Locate the cell with the specified text and output its (x, y) center coordinate. 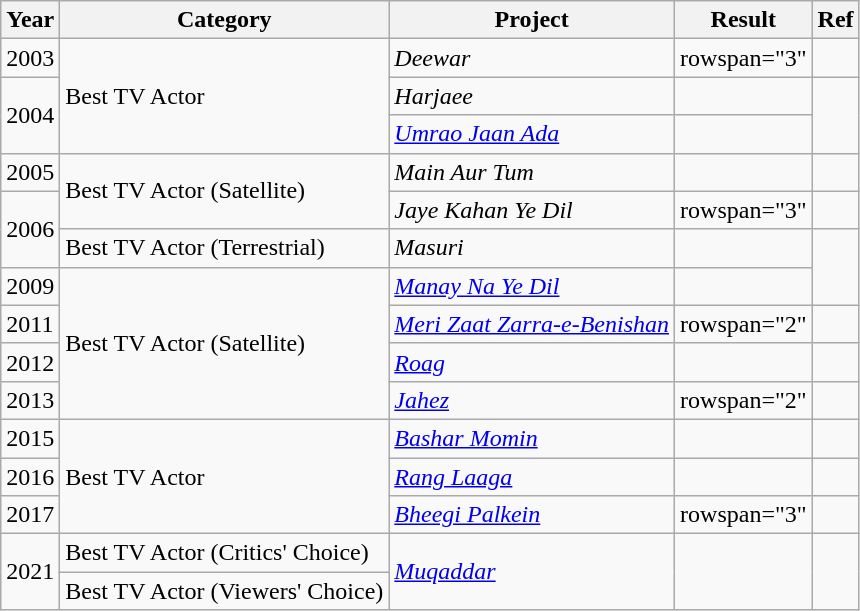
Ref (836, 20)
Harjaee (532, 96)
2016 (30, 477)
Deewar (532, 58)
2011 (30, 324)
2017 (30, 515)
Main Aur Tum (532, 172)
2021 (30, 572)
Best TV Actor (Critics' Choice) (224, 553)
Roag (532, 362)
2012 (30, 362)
Best TV Actor (Viewers' Choice) (224, 591)
Project (532, 20)
2006 (30, 229)
Rang Laaga (532, 477)
Bashar Momin (532, 438)
Jahez (532, 400)
Bheegi Palkein (532, 515)
2009 (30, 286)
Best TV Actor (Terrestrial) (224, 248)
Umrao Jaan Ada (532, 134)
Meri Zaat Zarra-e-Benishan (532, 324)
2015 (30, 438)
Category (224, 20)
2005 (30, 172)
Masuri (532, 248)
2003 (30, 58)
Jaye Kahan Ye Dil (532, 210)
Year (30, 20)
Muqaddar (532, 572)
2004 (30, 115)
Result (744, 20)
2013 (30, 400)
Manay Na Ye Dil (532, 286)
